Identify which cell holds the provided text, then report its [X, Y] central coordinate. 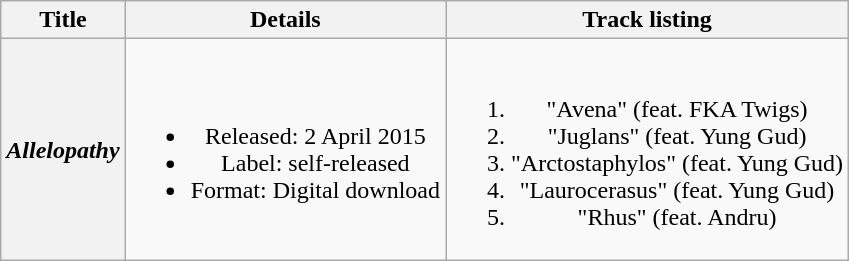
Allelopathy [63, 150]
Details [285, 20]
Released: 2 April 2015Label: self-releasedFormat: Digital download [285, 150]
"Avena" (feat. FKA Twigs)"Juglans" (feat. Yung Gud)"Arctostaphylos" (feat. Yung Gud)"Laurocerasus" (feat. Yung Gud)"Rhus" (feat. Andru) [648, 150]
Track listing [648, 20]
Title [63, 20]
